Find where the given text appears and provide that cell's center as (x, y) coordinate. 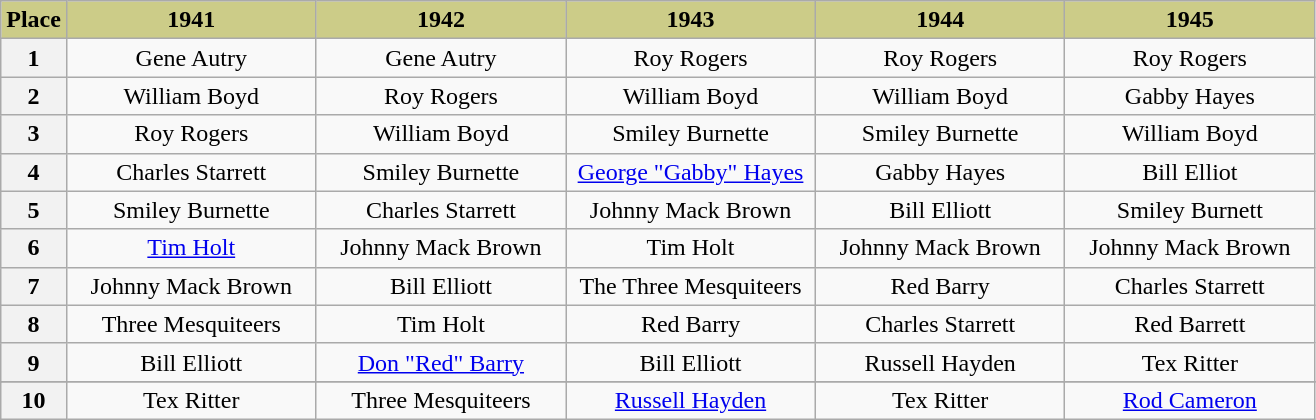
1941 (191, 20)
10 (34, 400)
The Three Mesquiteers (691, 286)
2 (34, 96)
Don "Red" Barry (441, 362)
1943 (691, 20)
5 (34, 210)
1944 (940, 20)
1942 (441, 20)
Bill Elliot (1190, 172)
6 (34, 248)
George "Gabby" Hayes (691, 172)
Red Barrett (1190, 324)
1945 (1190, 20)
Rod Cameron (1190, 400)
Smiley Burnett (1190, 210)
9 (34, 362)
1 (34, 58)
Place (34, 20)
8 (34, 324)
4 (34, 172)
3 (34, 134)
7 (34, 286)
